From the cell containing the given text, extract its center point as (x, y) coordinate. 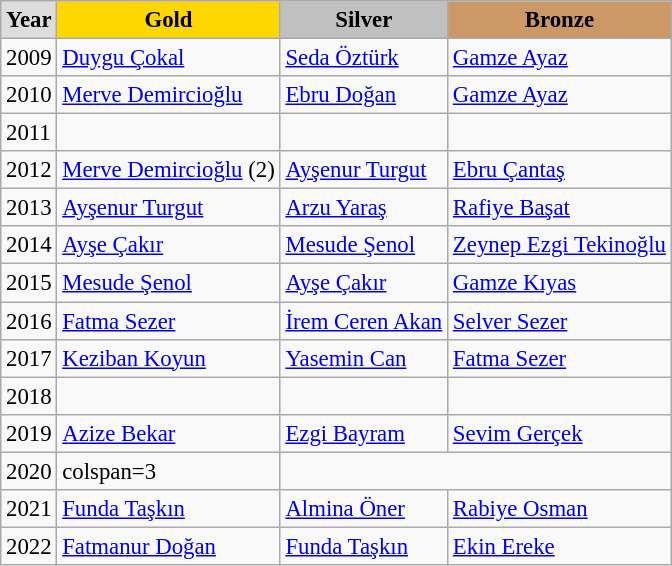
2022 (29, 546)
Bronze (560, 20)
Yasemin Can (364, 358)
Seda Öztürk (364, 58)
Ebru Doğan (364, 95)
Fatmanur Doğan (168, 546)
Rafiye Başat (560, 208)
2014 (29, 245)
2018 (29, 396)
2021 (29, 509)
Selver Sezer (560, 321)
Merve Demircioğlu (2) (168, 170)
Keziban Koyun (168, 358)
2020 (29, 471)
Arzu Yaraş (364, 208)
Year (29, 20)
İrem Ceren Akan (364, 321)
2016 (29, 321)
2010 (29, 95)
Ekin Ereke (560, 546)
2009 (29, 58)
Azize Bekar (168, 433)
Gold (168, 20)
Silver (364, 20)
Zeynep Ezgi Tekinoğlu (560, 245)
Duygu Çokal (168, 58)
Ebru Çantaş (560, 170)
2012 (29, 170)
Ezgi Bayram (364, 433)
2017 (29, 358)
colspan=3 (168, 471)
2011 (29, 133)
Almina Öner (364, 509)
2013 (29, 208)
2015 (29, 283)
Gamze Kıyas (560, 283)
2019 (29, 433)
Rabiye Osman (560, 509)
Sevim Gerçek (560, 433)
Merve Demircioğlu (168, 95)
